Return [x, y] of the center of cell containing provided text 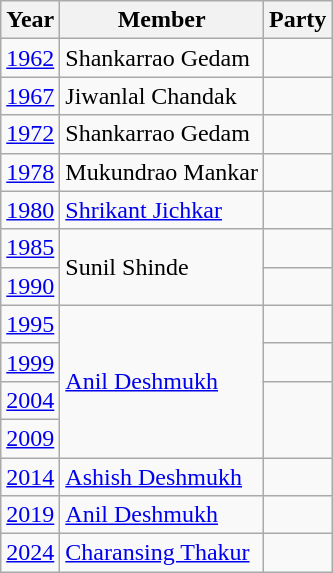
1985 [30, 248]
1999 [30, 362]
1995 [30, 324]
Year [30, 20]
1980 [30, 210]
Mukundrao Mankar [162, 172]
Sunil Shinde [162, 267]
Shrikant Jichkar [162, 210]
Party [298, 20]
2019 [30, 515]
Member [162, 20]
Ashish Deshmukh [162, 477]
1978 [30, 172]
1990 [30, 286]
2014 [30, 477]
2024 [30, 553]
1967 [30, 96]
2004 [30, 400]
1962 [30, 58]
Charansing Thakur [162, 553]
Jiwanlal Chandak [162, 96]
1972 [30, 134]
2009 [30, 438]
